Detect which cell encompasses the target text, then output its [X, Y] center coordinate. 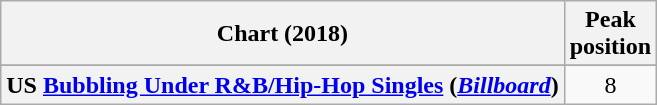
Chart (2018) [282, 34]
Peak position [610, 34]
US Bubbling Under R&B/Hip-Hop Singles (Billboard) [282, 85]
8 [610, 85]
